Provide the [X, Y] coordinate of the cell's center where the given text is located.  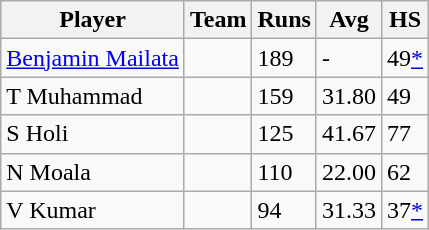
49 [404, 96]
V Kumar [93, 210]
159 [284, 96]
41.67 [348, 134]
110 [284, 172]
N Moala [93, 172]
Runs [284, 20]
Benjamin Mailata [93, 58]
94 [284, 210]
Avg [348, 20]
Player [93, 20]
Team [218, 20]
31.33 [348, 210]
37* [404, 210]
77 [404, 134]
S Holi [93, 134]
- [348, 58]
31.80 [348, 96]
22.00 [348, 172]
189 [284, 58]
HS [404, 20]
125 [284, 134]
62 [404, 172]
T Muhammad [93, 96]
49* [404, 58]
